Capture the cell that displays the provided text and extract its [X, Y] central coordinate. 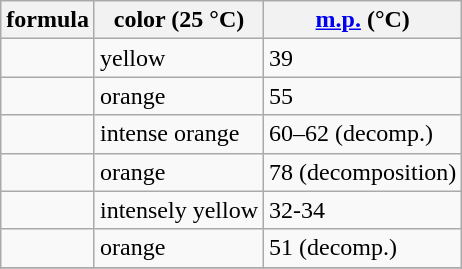
39 [363, 58]
51 (decomp.) [363, 248]
55 [363, 96]
60–62 (decomp.) [363, 134]
formula [48, 20]
32-34 [363, 210]
color (25 °C) [178, 20]
intense orange [178, 134]
intensely yellow [178, 210]
yellow [178, 58]
m.p. (°C) [363, 20]
78 (decomposition) [363, 172]
